Capture the cell that displays the provided text and extract its [X, Y] central coordinate. 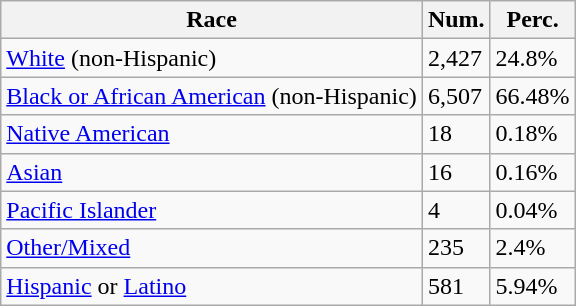
0.18% [532, 134]
24.8% [532, 58]
2,427 [456, 58]
18 [456, 134]
Num. [456, 20]
White (non-Hispanic) [212, 58]
Native American [212, 134]
Black or African American (non-Hispanic) [212, 96]
Other/Mixed [212, 248]
0.16% [532, 172]
Pacific Islander [212, 210]
235 [456, 248]
Race [212, 20]
4 [456, 210]
Hispanic or Latino [212, 286]
66.48% [532, 96]
2.4% [532, 248]
581 [456, 286]
Asian [212, 172]
6,507 [456, 96]
16 [456, 172]
5.94% [532, 286]
0.04% [532, 210]
Perc. [532, 20]
